Output the [X, Y] coordinate of the center of the cell containing the given text.  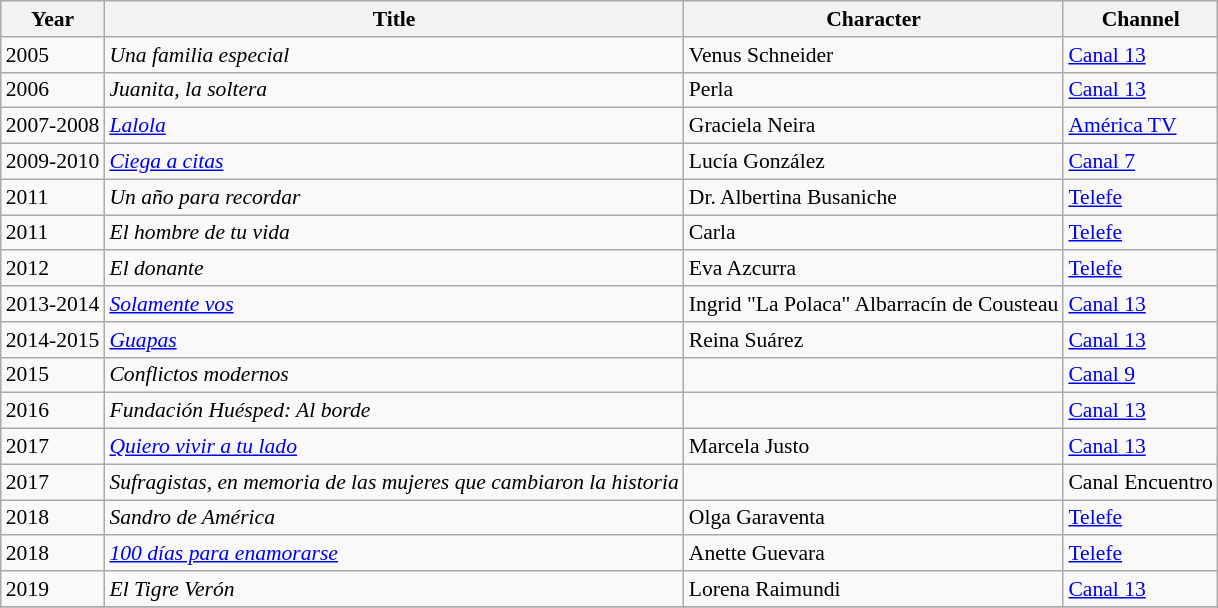
Canal 9 [1140, 375]
Channel [1140, 19]
Dr. Albertina Busaniche [874, 197]
Solamente vos [394, 304]
2009-2010 [53, 162]
El hombre de tu vida [394, 233]
2006 [53, 90]
Juanita, la soltera [394, 90]
Character [874, 19]
Marcela Justo [874, 447]
Fundación Huésped: Al borde [394, 411]
Carla [874, 233]
América TV [1140, 126]
2016 [53, 411]
El Tigre Verón [394, 589]
2019 [53, 589]
Sandro de América [394, 518]
Canal 7 [1140, 162]
Lalola [394, 126]
Year [53, 19]
Lorena Raimundi [874, 589]
Canal Encuentro [1140, 482]
2015 [53, 375]
Guapas [394, 340]
Venus Schneider [874, 55]
Eva Azcurra [874, 269]
2014-2015 [53, 340]
Anette Guevara [874, 554]
Ciega a citas [394, 162]
Lucía González [874, 162]
Sufragistas, en memoria de las mujeres que cambiaron la historia [394, 482]
Un año para recordar [394, 197]
100 días para enamorarse [394, 554]
2012 [53, 269]
Perla [874, 90]
El donante [394, 269]
Una familia especial [394, 55]
Reina Suárez [874, 340]
Ingrid "La Polaca" Albarracín de Cousteau [874, 304]
2005 [53, 55]
2013-2014 [53, 304]
Quiero vivir a tu lado [394, 447]
Title [394, 19]
2007-2008 [53, 126]
Graciela Neira [874, 126]
Olga Garaventa [874, 518]
Conflictos modernos [394, 375]
